Return [X, Y] of the center of cell containing provided text 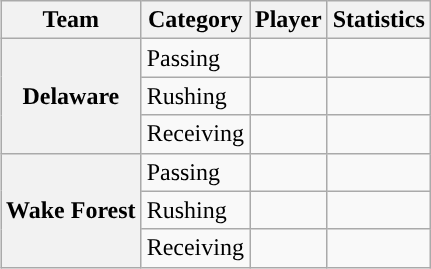
Delaware [72, 96]
Team [72, 20]
Category [195, 20]
Player [289, 20]
Wake Forest [72, 210]
Statistics [378, 20]
